Capture the cell that displays the provided text and extract its (x, y) central coordinate. 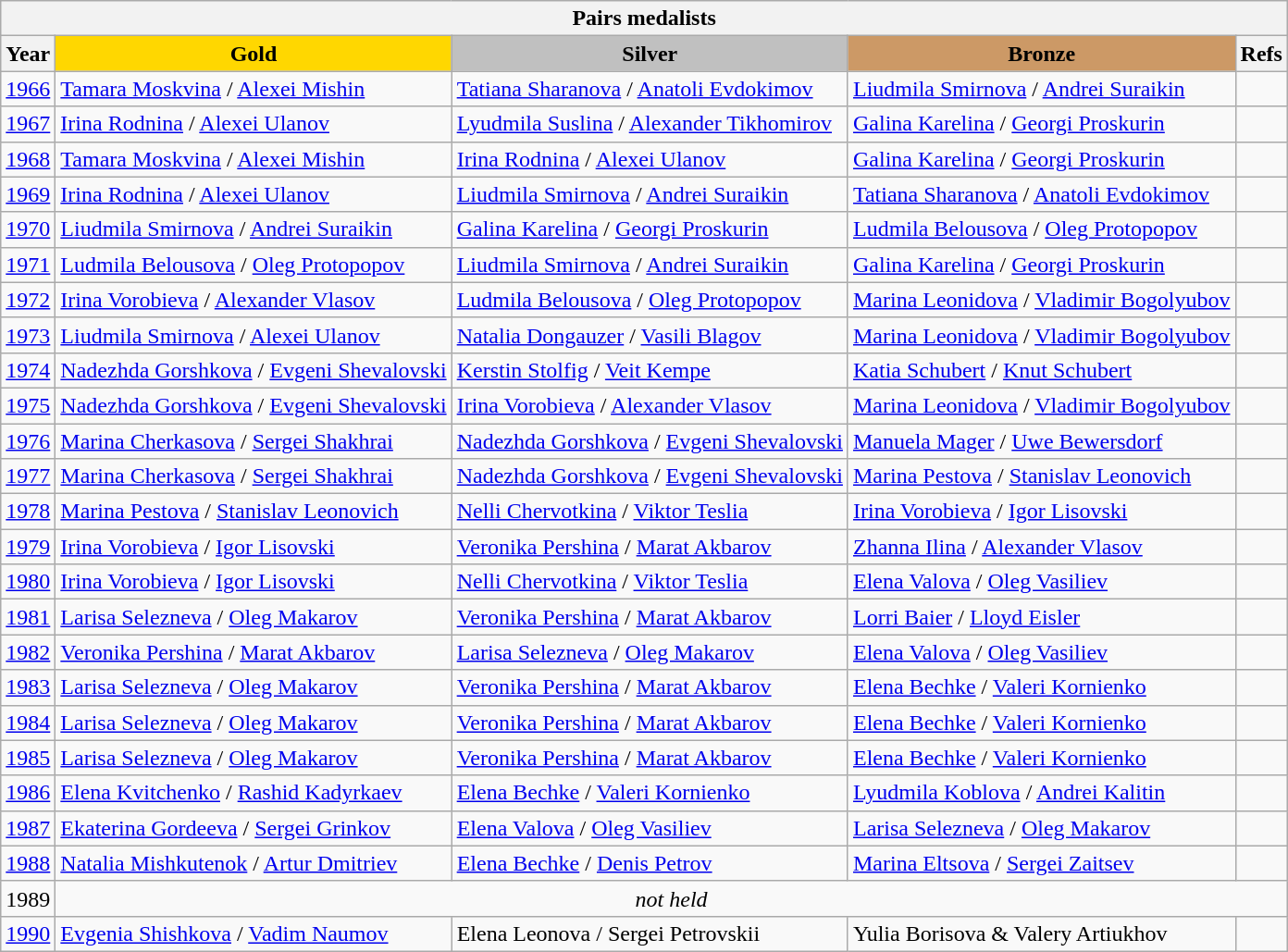
1986 (28, 793)
Lorri Baier / Lloyd Eisler (1042, 617)
Natalia Mishkutenok / Artur Dmitriev (254, 863)
1967 (28, 124)
1973 (28, 335)
1970 (28, 229)
Bronze (1042, 54)
Silver (650, 54)
1966 (28, 89)
Year (28, 54)
1972 (28, 300)
1990 (28, 933)
1974 (28, 370)
1969 (28, 194)
Lyudmila Suslina / Alexander Tikhomirov (650, 124)
Zhanna Ilina / Alexander Vlasov (1042, 547)
1989 (28, 898)
Ekaterina Gordeeva / Sergei Grinkov (254, 828)
Natalia Dongauzer / Vasili Blagov (650, 335)
1976 (28, 441)
Pairs medalists (644, 19)
Lyudmila Koblova / Andrei Kalitin (1042, 793)
Liudmila Smirnova / Alexei Ulanov (254, 335)
1985 (28, 758)
1979 (28, 547)
1984 (28, 723)
Elena Bechke / Denis Petrov (650, 863)
1983 (28, 687)
1981 (28, 617)
1982 (28, 652)
Refs (1261, 54)
1980 (28, 582)
1971 (28, 265)
Katia Schubert / Knut Schubert (1042, 370)
1977 (28, 476)
Yulia Borisova & Valery Artiukhov (1042, 933)
Elena Leonova / Sergei Petrovskii (650, 933)
Gold (254, 54)
1988 (28, 863)
Marina Eltsova / Sergei Zaitsev (1042, 863)
1987 (28, 828)
not held (672, 898)
1968 (28, 159)
1975 (28, 405)
Manuela Mager / Uwe Bewersdorf (1042, 441)
1978 (28, 512)
Kerstin Stolfig / Veit Kempe (650, 370)
Evgenia Shishkova / Vadim Naumov (254, 933)
Elena Kvitchenko / Rashid Kadyrkaev (254, 793)
